Find where the given text appears and provide that cell's center as (X, Y) coordinate. 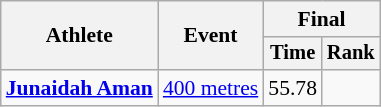
55.78 (292, 88)
Athlete (80, 36)
400 metres (210, 88)
Event (210, 36)
Junaidah Aman (80, 88)
Time (292, 54)
Final (321, 19)
Rank (351, 54)
